Provide the (X, Y) coordinate of the cell's center where the given text is located.  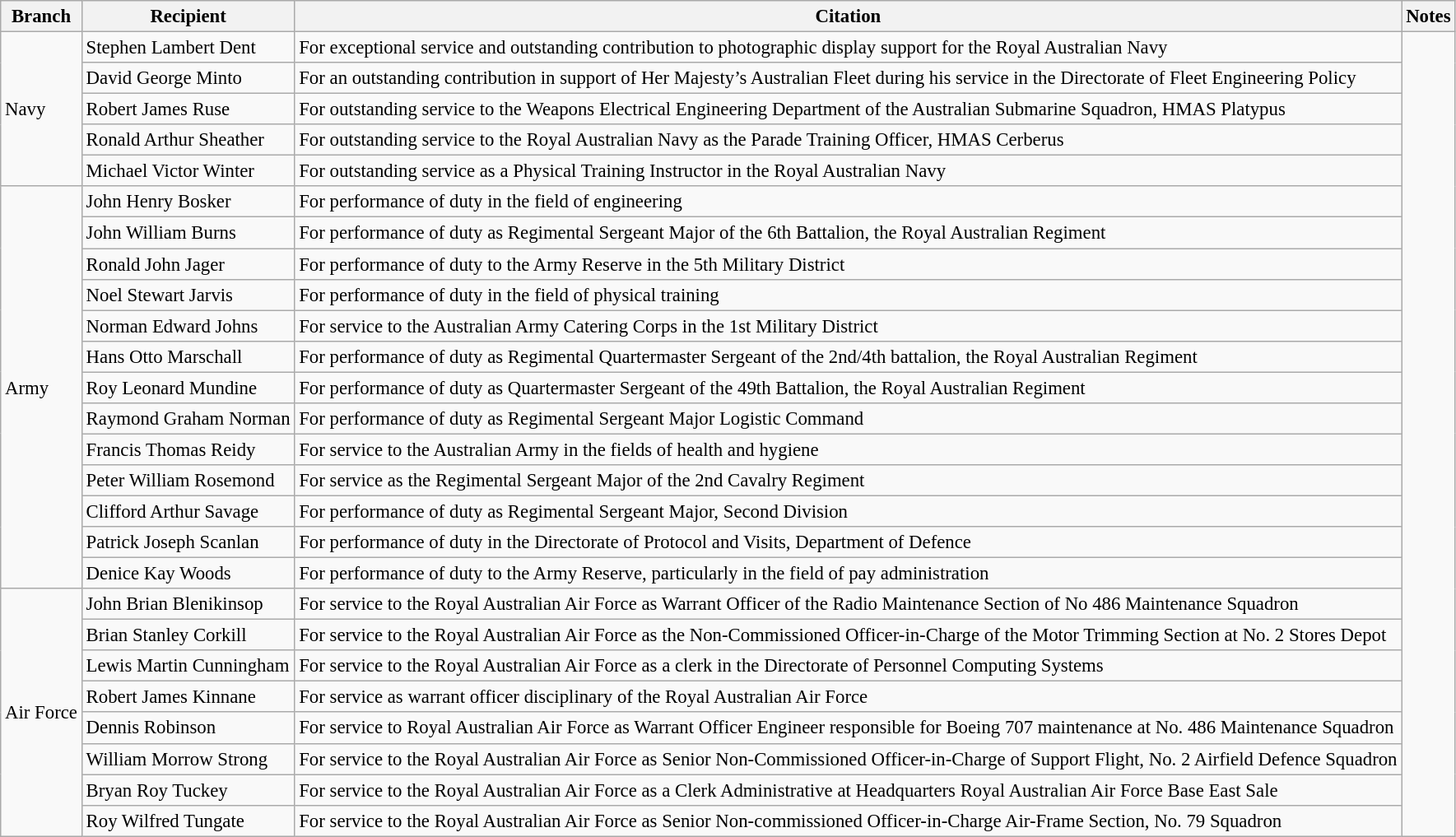
For exceptional service and outstanding contribution to photographic display support for the Royal Australian Navy (848, 48)
John Henry Bosker (188, 202)
For service to Royal Australian Air Force as Warrant Officer Engineer responsible for Boeing 707 maintenance at No. 486 Maintenance Squadron (848, 728)
William Morrow Strong (188, 759)
For service to the Australian Army in the fields of health and hygiene (848, 449)
For performance of duty to the Army Reserve in the 5th Military District (848, 264)
For performance of duty as Regimental Sergeant Major Logistic Command (848, 419)
Bryan Roy Tuckey (188, 790)
Ronald John Jager (188, 264)
Roy Wilfred Tungate (188, 821)
For service to the Royal Australian Air Force as Senior Non-Commissioned Officer-in-Charge of Support Flight, No. 2 Airfield Defence Squadron (848, 759)
John William Burns (188, 233)
David George Minto (188, 78)
For an outstanding contribution in support of Her Majesty’s Australian Fleet during his service in the Directorate of Fleet Engineering Policy (848, 78)
For outstanding service to the Royal Australian Navy as the Parade Training Officer, HMAS Cerberus (848, 140)
For performance of duty in the Directorate of Protocol and Visits, Department of Defence (848, 542)
For outstanding service to the Weapons Electrical Engineering Department of the Australian Submarine Squadron, HMAS Platypus (848, 109)
For service as the Regimental Sergeant Major of the 2nd Cavalry Regiment (848, 481)
John Brian Blenikinsop (188, 604)
For service to the Australian Army Catering Corps in the 1st Military District (848, 326)
Michael Victor Winter (188, 171)
Hans Otto Marschall (188, 356)
Norman Edward Johns (188, 326)
Brian Stanley Corkill (188, 635)
For performance of duty as Regimental Sergeant Major of the 6th Battalion, the Royal Australian Regiment (848, 233)
Denice Kay Woods (188, 574)
For service to the Royal Australian Air Force as Warrant Officer of the Radio Maintenance Section of No 486 Maintenance Squadron (848, 604)
Dennis Robinson (188, 728)
For performance of duty to the Army Reserve, particularly in the field of pay administration (848, 574)
Francis Thomas Reidy (188, 449)
For service to the Royal Australian Air Force as a Clerk Administrative at Headquarters Royal Australian Air Force Base East Sale (848, 790)
For outstanding service as a Physical Training Instructor in the Royal Australian Navy (848, 171)
Army (41, 387)
Branch (41, 16)
Roy Leonard Mundine (188, 388)
For service to the Royal Australian Air Force as the Non-Commissioned Officer-in-Charge of the Motor Trimming Section at No. 2 Stores Depot (848, 635)
For service to the Royal Australian Air Force as a clerk in the Directorate of Personnel Computing Systems (848, 666)
Patrick Joseph Scanlan (188, 542)
For performance of duty in the field of engineering (848, 202)
Noel Stewart Jarvis (188, 295)
Navy (41, 109)
Citation (848, 16)
For service to the Royal Australian Air Force as Senior Non-commissioned Officer-in-Charge Air-Frame Section, No. 79 Squadron (848, 821)
Ronald Arthur Sheather (188, 140)
For performance of duty in the field of physical training (848, 295)
For performance of duty as Regimental Quartermaster Sergeant of the 2nd/4th battalion, the Royal Australian Regiment (848, 356)
Recipient (188, 16)
Robert James Kinnane (188, 697)
Notes (1429, 16)
Peter William Rosemond (188, 481)
Clifford Arthur Savage (188, 511)
For service as warrant officer disciplinary of the Royal Australian Air Force (848, 697)
Stephen Lambert Dent (188, 48)
For performance of duty as Regimental Sergeant Major, Second Division (848, 511)
Air Force (41, 713)
Robert James Ruse (188, 109)
For performance of duty as Quartermaster Sergeant of the 49th Battalion, the Royal Australian Regiment (848, 388)
Lewis Martin Cunningham (188, 666)
Raymond Graham Norman (188, 419)
